Return (x, y) of the center of cell containing provided text 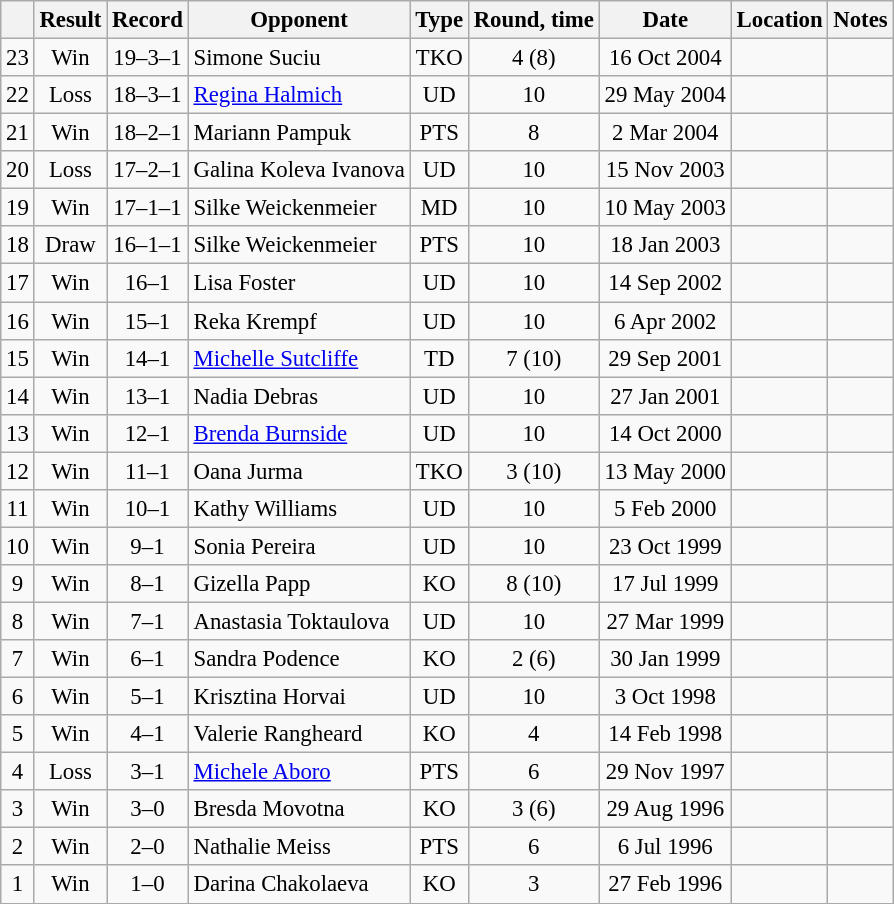
12–1 (148, 433)
14 (18, 396)
Lisa Foster (299, 283)
2–0 (148, 847)
11–1 (148, 471)
17 Jul 1999 (665, 584)
14 Feb 1998 (665, 734)
3 (10) (534, 471)
Oana Jurma (299, 471)
20 (18, 170)
8 (10) (534, 584)
1–0 (148, 885)
5 (18, 734)
21 (18, 133)
Opponent (299, 20)
Type (439, 20)
14–1 (148, 358)
Location (780, 20)
23 Oct 1999 (665, 546)
18–3–1 (148, 95)
12 (18, 471)
6 Apr 2002 (665, 321)
18 (18, 245)
Result (70, 20)
27 Jan 2001 (665, 396)
Record (148, 20)
Nadia Debras (299, 396)
6–1 (148, 659)
13 May 2000 (665, 471)
11 (18, 509)
Regina Halmich (299, 95)
16 Oct 2004 (665, 58)
3–1 (148, 772)
8–1 (148, 584)
29 May 2004 (665, 95)
15 (18, 358)
17–2–1 (148, 170)
18 Jan 2003 (665, 245)
Galina Koleva Ivanova (299, 170)
19–3–1 (148, 58)
Michele Aboro (299, 772)
TD (439, 358)
29 Aug 1996 (665, 809)
16–1–1 (148, 245)
2 (6) (534, 659)
16 (18, 321)
Michelle Sutcliffe (299, 358)
Valerie Rangheard (299, 734)
Notes (860, 20)
MD (439, 208)
30 Jan 1999 (665, 659)
1 (18, 885)
2 Mar 2004 (665, 133)
10–1 (148, 509)
Date (665, 20)
29 Sep 2001 (665, 358)
23 (18, 58)
Kathy Williams (299, 509)
Krisztina Horvai (299, 697)
5 Feb 2000 (665, 509)
13–1 (148, 396)
7 (18, 659)
2 (18, 847)
6 Jul 1996 (665, 847)
27 Mar 1999 (665, 621)
7 (10) (534, 358)
Darina Chakolaeva (299, 885)
9–1 (148, 546)
Reka Krempf (299, 321)
3 Oct 1998 (665, 697)
7–1 (148, 621)
22 (18, 95)
15–1 (148, 321)
10 May 2003 (665, 208)
Sonia Pereira (299, 546)
17 (18, 283)
27 Feb 1996 (665, 885)
4–1 (148, 734)
Sandra Podence (299, 659)
Gizella Papp (299, 584)
Mariann Pampuk (299, 133)
5–1 (148, 697)
Round, time (534, 20)
Draw (70, 245)
Brenda Burnside (299, 433)
15 Nov 2003 (665, 170)
13 (18, 433)
4 (8) (534, 58)
29 Nov 1997 (665, 772)
Simone Suciu (299, 58)
19 (18, 208)
3 (6) (534, 809)
17–1–1 (148, 208)
3–0 (148, 809)
Nathalie Meiss (299, 847)
14 Sep 2002 (665, 283)
Bresda Movotna (299, 809)
9 (18, 584)
14 Oct 2000 (665, 433)
Anastasia Toktaulova (299, 621)
16–1 (148, 283)
18–2–1 (148, 133)
